Search for the cell housing the specified text and yield its (x, y) center coordinate. 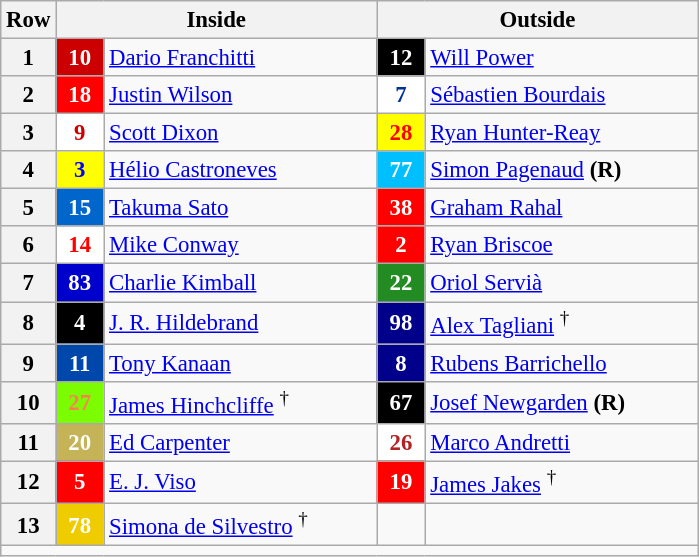
67 (401, 402)
18 (80, 95)
Oriol Servià (562, 283)
J. R. Hildebrand (240, 323)
Inside (216, 20)
26 (401, 443)
James Jakes † (562, 482)
77 (401, 170)
Alex Tagliani † (562, 323)
Tony Kanaan (240, 363)
14 (80, 245)
1 (28, 58)
Hélio Castroneves (240, 170)
98 (401, 323)
E. J. Viso (240, 482)
Rubens Barrichello (562, 363)
Ryan Briscoe (562, 245)
Charlie Kimball (240, 283)
Simona de Silvestro † (240, 524)
Simon Pagenaud (R) (562, 170)
83 (80, 283)
27 (80, 402)
Scott Dixon (240, 133)
78 (80, 524)
22 (401, 283)
15 (80, 208)
Will Power (562, 58)
6 (28, 245)
Mike Conway (240, 245)
19 (401, 482)
Justin Wilson (240, 95)
Ryan Hunter-Reay (562, 133)
13 (28, 524)
Sébastien Bourdais (562, 95)
20 (80, 443)
Outside (538, 20)
Takuma Sato (240, 208)
Marco Andretti (562, 443)
Ed Carpenter (240, 443)
Dario Franchitti (240, 58)
Josef Newgarden (R) (562, 402)
Row (28, 20)
38 (401, 208)
Graham Rahal (562, 208)
28 (401, 133)
James Hinchcliffe † (240, 402)
